Output the [x, y] coordinate of the center of the cell containing the given text.  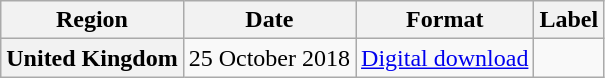
Digital download [445, 58]
Region [92, 20]
25 October 2018 [269, 58]
Label [569, 20]
United Kingdom [92, 58]
Date [269, 20]
Format [445, 20]
